Find where the given text appears and provide that cell's center as (x, y) coordinate. 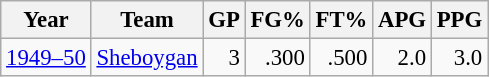
3 (224, 58)
3.0 (459, 58)
.500 (342, 58)
.300 (278, 58)
FG% (278, 20)
PPG (459, 20)
Sheboygan (147, 58)
Year (46, 20)
2.0 (402, 58)
GP (224, 20)
APG (402, 20)
1949–50 (46, 58)
Team (147, 20)
FT% (342, 20)
